For the text-containing cell, return its midpoint in [x, y] coordinate format. 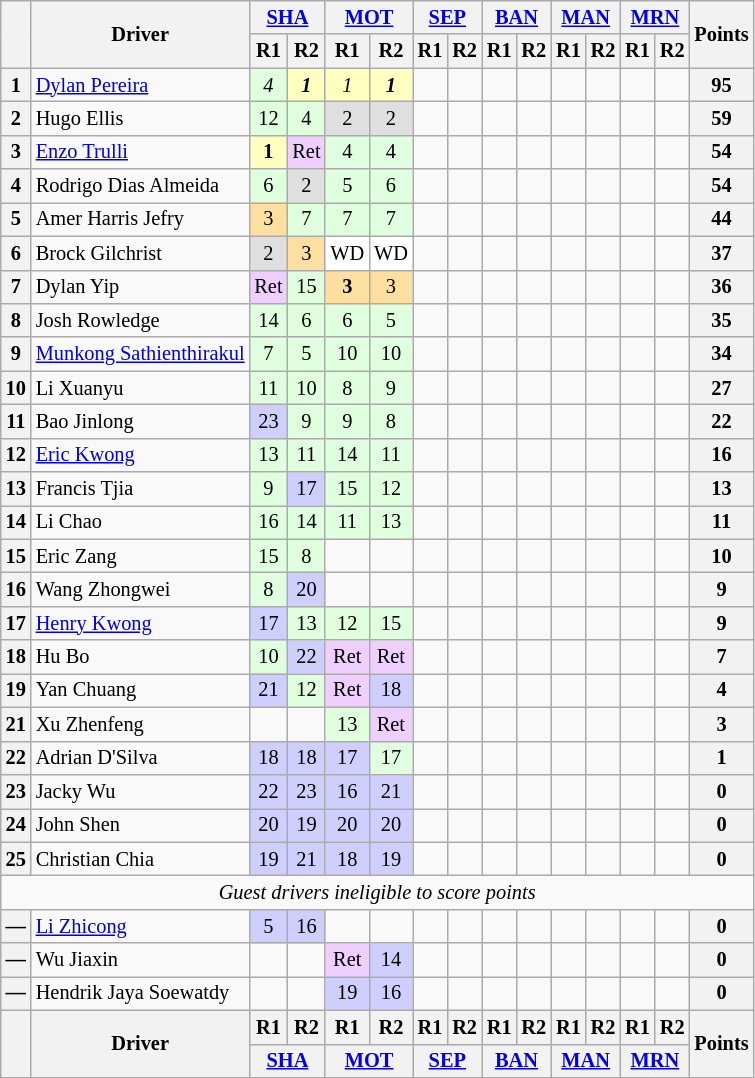
Jacky Wu [140, 791]
Hendrik Jaya Soewatdy [140, 993]
Eric Kwong [140, 455]
59 [721, 118]
Rodrigo Dias Almeida [140, 186]
Amer Harris Jefry [140, 219]
Josh Rowledge [140, 320]
36 [721, 287]
John Shen [140, 825]
24 [16, 825]
Munkong Sathienthirakul [140, 354]
Xu Zhenfeng [140, 724]
37 [721, 253]
Hu Bo [140, 657]
Dylan Pereira [140, 85]
34 [721, 354]
Eric Zang [140, 556]
27 [721, 388]
25 [16, 859]
35 [721, 320]
Hugo Ellis [140, 118]
Christian Chia [140, 859]
95 [721, 85]
Dylan Yip [140, 287]
Francis Tjia [140, 489]
Guest drivers ineligible to score points [378, 892]
Enzo Trulli [140, 152]
Wang Zhongwei [140, 589]
Adrian D'Silva [140, 758]
Li Zhicong [140, 926]
Bao Jinlong [140, 421]
Brock Gilchrist [140, 253]
Wu Jiaxin [140, 960]
Li Chao [140, 522]
Li Xuanyu [140, 388]
Henry Kwong [140, 623]
44 [721, 219]
Yan Chuang [140, 690]
